Extract the (X, Y) coordinate from the center of the cell holding the provided text.  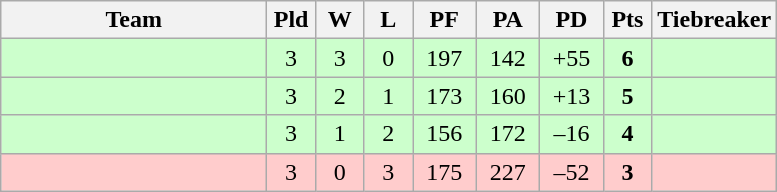
+55 (572, 58)
6 (628, 58)
5 (628, 96)
227 (508, 172)
+13 (572, 96)
173 (444, 96)
Pts (628, 20)
W (340, 20)
–52 (572, 172)
L (388, 20)
142 (508, 58)
Pld (292, 20)
175 (444, 172)
PD (572, 20)
PF (444, 20)
156 (444, 134)
PA (508, 20)
–16 (572, 134)
Tiebreaker (714, 20)
4 (628, 134)
160 (508, 96)
197 (444, 58)
172 (508, 134)
Team (134, 20)
